From the cell containing the given text, extract its center point as (x, y) coordinate. 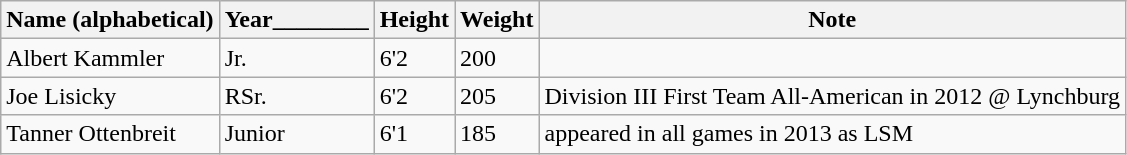
Albert Kammler (110, 58)
6'1 (414, 134)
Weight (497, 20)
Name (alphabetical) (110, 20)
Note (832, 20)
Height (414, 20)
Joe Lisicky (110, 96)
appeared in all games in 2013 as LSM (832, 134)
205 (497, 96)
Division III First Team All-American in 2012 @ Lynchburg (832, 96)
Junior (296, 134)
200 (497, 58)
Tanner Ottenbreit (110, 134)
185 (497, 134)
Year________ (296, 20)
Jr. (296, 58)
RSr. (296, 96)
